From the cell containing the given text, extract its center point as (X, Y) coordinate. 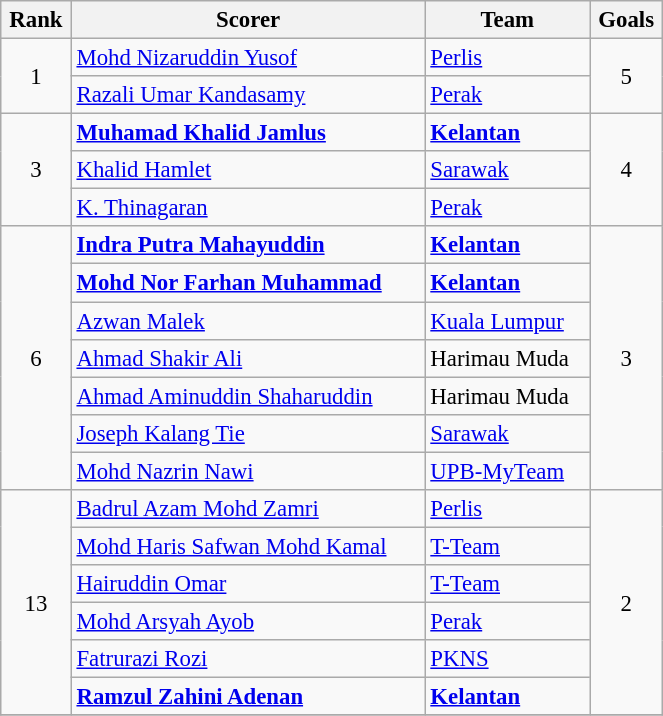
Razali Umar Kandasamy (248, 95)
Ramzul Zahini Adenan (248, 697)
Ahmad Shakir Ali (248, 358)
Mohd Haris Safwan Mohd Kamal (248, 546)
PKNS (508, 659)
Scorer (248, 20)
Mohd Nizaruddin Yusof (248, 58)
Hairuddin Omar (248, 584)
1 (36, 76)
Khalid Hamlet (248, 170)
Goals (626, 20)
K. Thinagaran (248, 208)
6 (36, 358)
Kuala Lumpur (508, 321)
UPB-MyTeam (508, 471)
Azwan Malek (248, 321)
Badrul Azam Mohd Zamri (248, 509)
Mohd Arsyah Ayob (248, 621)
Mohd Nazrin Nawi (248, 471)
Mohd Nor Farhan Muhammad (248, 283)
Ahmad Aminuddin Shaharuddin (248, 396)
Joseph Kalang Tie (248, 433)
Team (508, 20)
Muhamad Khalid Jamlus (248, 133)
4 (626, 170)
Fatrurazi Rozi (248, 659)
Indra Putra Mahayuddin (248, 245)
Rank (36, 20)
13 (36, 603)
2 (626, 603)
5 (626, 76)
